From the cell containing the given text, extract its center point as [X, Y] coordinate. 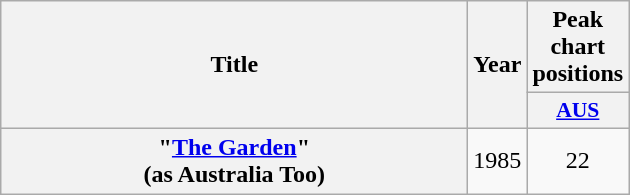
AUS [578, 111]
"The Garden"(as Australia Too) [234, 160]
Peak chart positions [578, 47]
1985 [498, 160]
Year [498, 65]
22 [578, 160]
Title [234, 65]
